Identify which cell holds the provided text, then report its (X, Y) central coordinate. 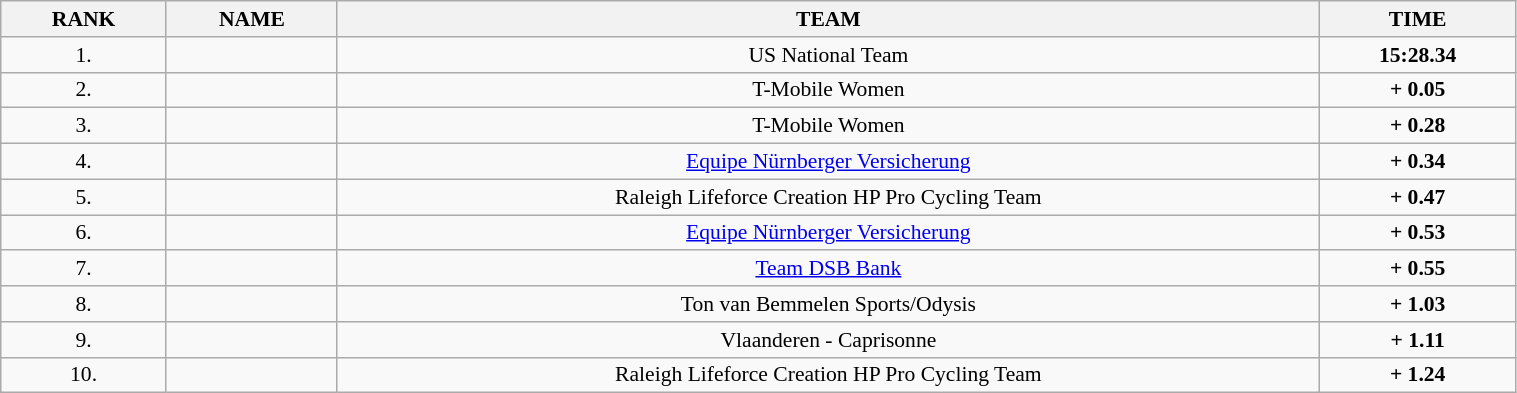
+ 0.34 (1418, 162)
+ 1.03 (1418, 304)
15:28.34 (1418, 55)
3. (84, 126)
RANK (84, 19)
+ 0.47 (1418, 197)
2. (84, 90)
TIME (1418, 19)
8. (84, 304)
+ 1.24 (1418, 375)
+ 1.11 (1418, 340)
+ 0.53 (1418, 233)
US National Team (828, 55)
9. (84, 340)
7. (84, 269)
Ton van Bemmelen Sports/Odysis (828, 304)
Team DSB Bank (828, 269)
1. (84, 55)
+ 0.55 (1418, 269)
10. (84, 375)
NAME (252, 19)
5. (84, 197)
+ 0.05 (1418, 90)
Vlaanderen - Caprisonne (828, 340)
+ 0.28 (1418, 126)
6. (84, 233)
4. (84, 162)
TEAM (828, 19)
